Locate the cell with the specified text and output its [X, Y] center coordinate. 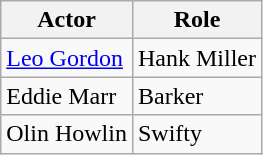
Eddie Marr [67, 96]
Swifty [196, 134]
Olin Howlin [67, 134]
Hank Miller [196, 58]
Actor [67, 20]
Barker [196, 96]
Role [196, 20]
Leo Gordon [67, 58]
